Scan for the cell matching the given text and deliver its (x, y) coordinate at center. 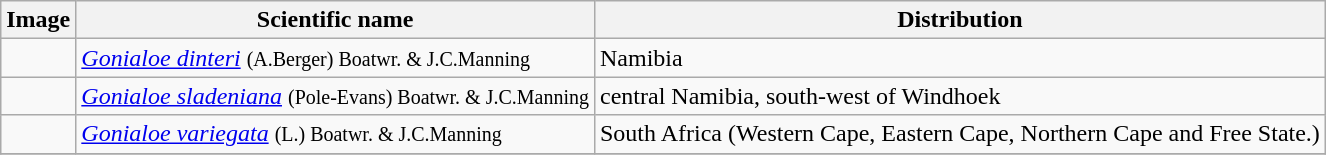
central Namibia, south-west of Windhoek (960, 96)
South Africa (Western Cape, Eastern Cape, Northern Cape and Free State.) (960, 134)
Gonialoe dinteri (A.Berger) Boatwr. & J.C.Manning (336, 58)
Distribution (960, 20)
Scientific name (336, 20)
Image (38, 20)
Namibia (960, 58)
Gonialoe variegata (L.) Boatwr. & J.C.Manning (336, 134)
Gonialoe sladeniana (Pole-Evans) Boatwr. & J.C.Manning (336, 96)
